Scan for the cell matching the given text and deliver its (x, y) coordinate at center. 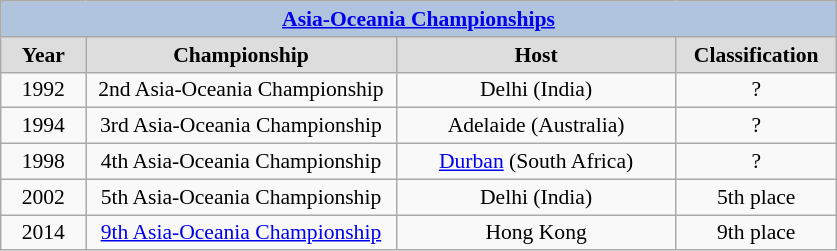
Adelaide (Australia) (536, 126)
4th Asia-Oceania Championship (241, 162)
Asia-Oceania Championships (419, 19)
Durban (South Africa) (536, 162)
2014 (44, 233)
5th Asia-Oceania Championship (241, 197)
1998 (44, 162)
2002 (44, 197)
Hong Kong (536, 233)
Host (536, 55)
Year (44, 55)
Classification (756, 55)
1992 (44, 90)
9th Asia-Oceania Championship (241, 233)
9th place (756, 233)
1994 (44, 126)
2nd Asia-Oceania Championship (241, 90)
3rd Asia-Oceania Championship (241, 126)
5th place (756, 197)
Championship (241, 55)
